Scan for the cell matching the given text and deliver its [X, Y] coordinate at center. 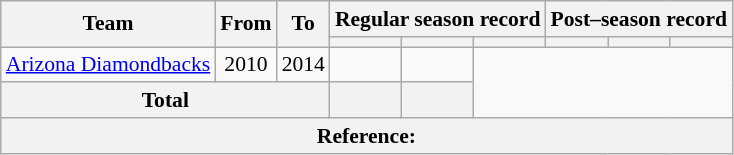
Arizona Diamondbacks [108, 65]
Regular season record [438, 19]
Total [166, 101]
From [246, 24]
To [304, 24]
Post–season record [638, 19]
Reference: [366, 136]
2010 [246, 65]
Team [108, 24]
2014 [304, 65]
